Search for the cell housing the specified text and yield its (X, Y) center coordinate. 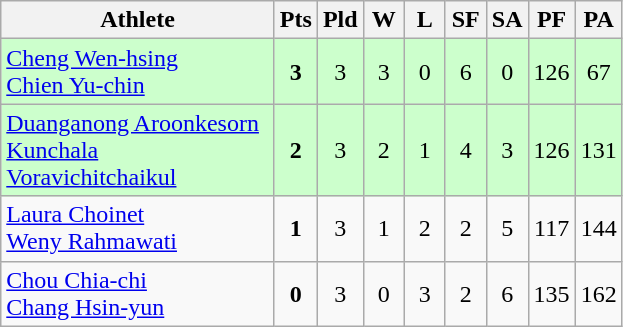
67 (598, 72)
5 (507, 228)
SA (507, 20)
Pld (340, 20)
SF (466, 20)
Athlete (138, 20)
Pts (296, 20)
131 (598, 150)
4 (466, 150)
144 (598, 228)
W (384, 20)
Chou Chia-chi Chang Hsin-yun (138, 294)
117 (552, 228)
L (424, 20)
Duanganong Aroonkesorn Kunchala Voravichitchaikul (138, 150)
PF (552, 20)
PA (598, 20)
Cheng Wen-hsing Chien Yu-chin (138, 72)
Laura Choinet Weny Rahmawati (138, 228)
162 (598, 294)
135 (552, 294)
